Output the (X, Y) coordinate of the center of the cell containing the given text.  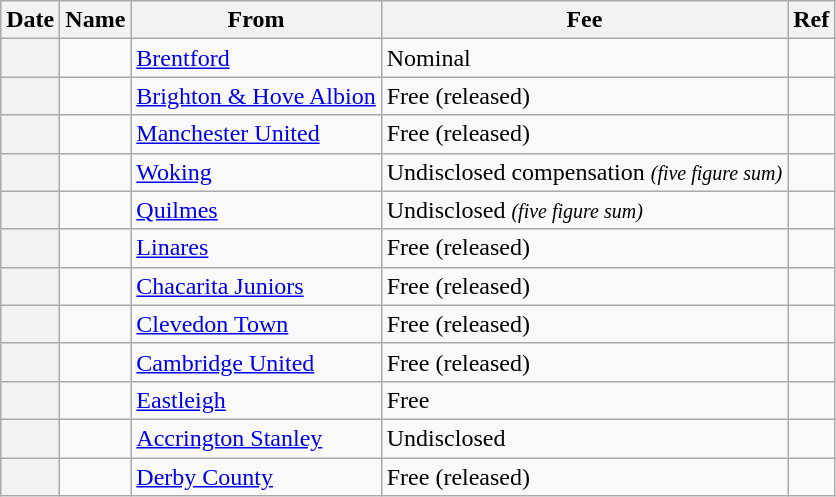
Undisclosed (584, 438)
Manchester United (256, 134)
Chacarita Juniors (256, 286)
Derby County (256, 477)
From (256, 20)
Brighton & Hove Albion (256, 96)
Linares (256, 248)
Undisclosed (five figure sum) (584, 210)
Name (96, 20)
Nominal (584, 58)
Cambridge United (256, 362)
Woking (256, 172)
Undisclosed compensation (five figure sum) (584, 172)
Eastleigh (256, 400)
Brentford (256, 58)
Ref (812, 20)
Accrington Stanley (256, 438)
Date (30, 20)
Clevedon Town (256, 324)
Quilmes (256, 210)
Fee (584, 20)
Free (584, 400)
